Detect which cell encompasses the target text, then output its [x, y] center coordinate. 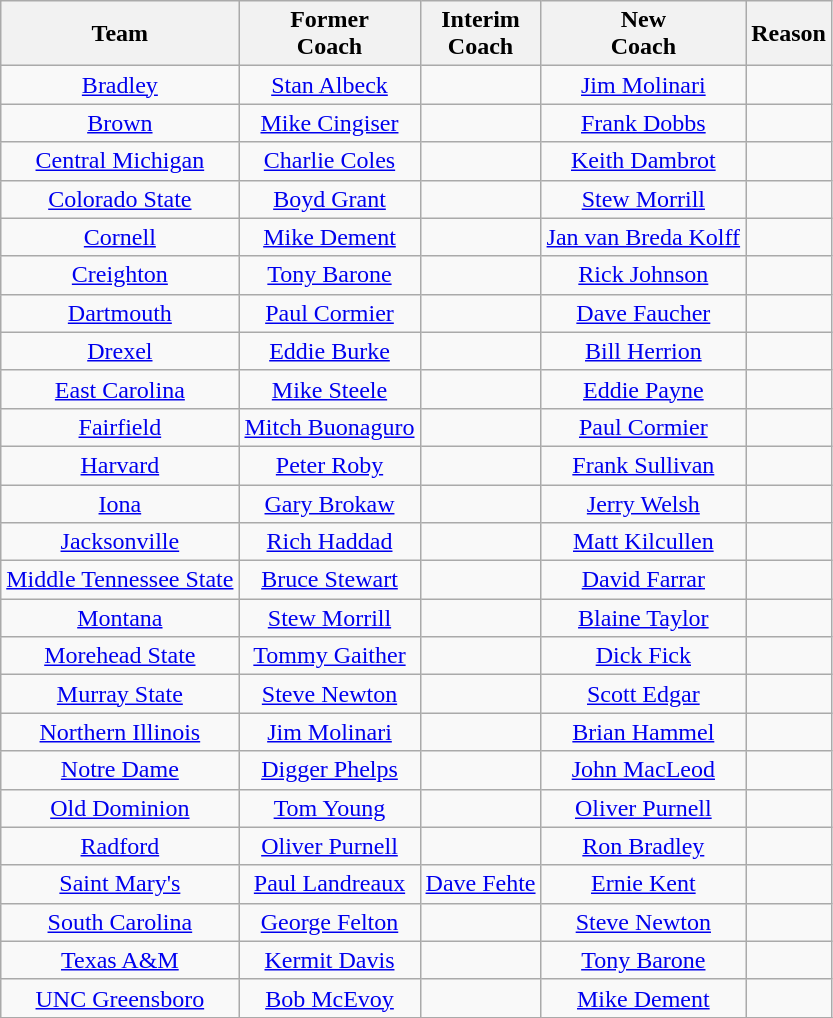
Radford [120, 846]
Jan van Breda Kolff [644, 237]
Frank Sullivan [644, 465]
David Farrar [644, 580]
Fairfield [120, 427]
Tommy Gaither [330, 656]
Bill Herrion [644, 351]
Reason [789, 34]
Bruce Stewart [330, 580]
Mike Cingiser [330, 123]
George Felton [330, 922]
Dick Fick [644, 656]
Mitch Buonaguro [330, 427]
Cornell [120, 237]
Murray State [120, 694]
Eddie Payne [644, 389]
Gary Brokaw [330, 503]
NewCoach [644, 34]
Boyd Grant [330, 199]
Saint Mary's [120, 884]
Morehead State [120, 656]
Mike Steele [330, 389]
Harvard [120, 465]
Texas A&M [120, 960]
East Carolina [120, 389]
Colorado State [120, 199]
Middle Tennessee State [120, 580]
Digger Phelps [330, 770]
Bradley [120, 85]
Kermit Davis [330, 960]
Bob McEvoy [330, 998]
InterimCoach [480, 34]
Northern Illinois [120, 732]
Keith Dambrot [644, 161]
Ron Bradley [644, 846]
South Carolina [120, 922]
UNC Greensboro [120, 998]
Jerry Welsh [644, 503]
Drexel [120, 351]
Notre Dame [120, 770]
Ernie Kent [644, 884]
Central Michigan [120, 161]
Creighton [120, 275]
Old Dominion [120, 808]
John MacLeod [644, 770]
Dartmouth [120, 313]
Scott Edgar [644, 694]
Frank Dobbs [644, 123]
Dave Faucher [644, 313]
FormerCoach [330, 34]
Paul Landreaux [330, 884]
Tom Young [330, 808]
Jacksonville [120, 542]
Rick Johnson [644, 275]
Charlie Coles [330, 161]
Rich Haddad [330, 542]
Dave Fehte [480, 884]
Matt Kilcullen [644, 542]
Montana [120, 618]
Stan Albeck [330, 85]
Iona [120, 503]
Blaine Taylor [644, 618]
Brian Hammel [644, 732]
Team [120, 34]
Brown [120, 123]
Peter Roby [330, 465]
Eddie Burke [330, 351]
